Return the (x, y) coordinate for the center point of the cell that contains the specified text.  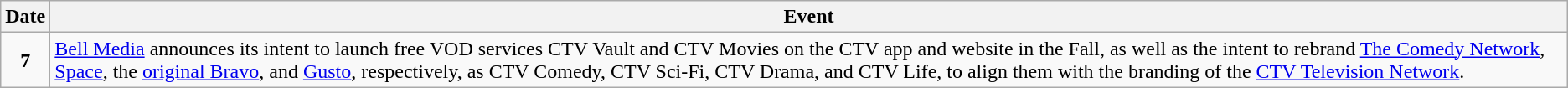
7 (25, 60)
Date (25, 17)
Event (809, 17)
